Locate the cell with the specified text and output its (X, Y) center coordinate. 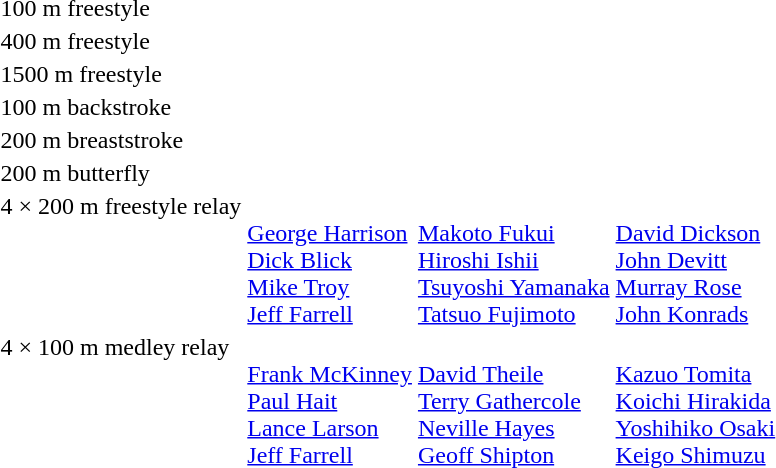
George HarrisonDick BlickMike TroyJeff Farrell (330, 260)
Makoto FukuiHiroshi IshiiTsuyoshi YamanakaTatsuo Fujimoto (514, 260)
